Detect which cell encompasses the target text, then output its [X, Y] center coordinate. 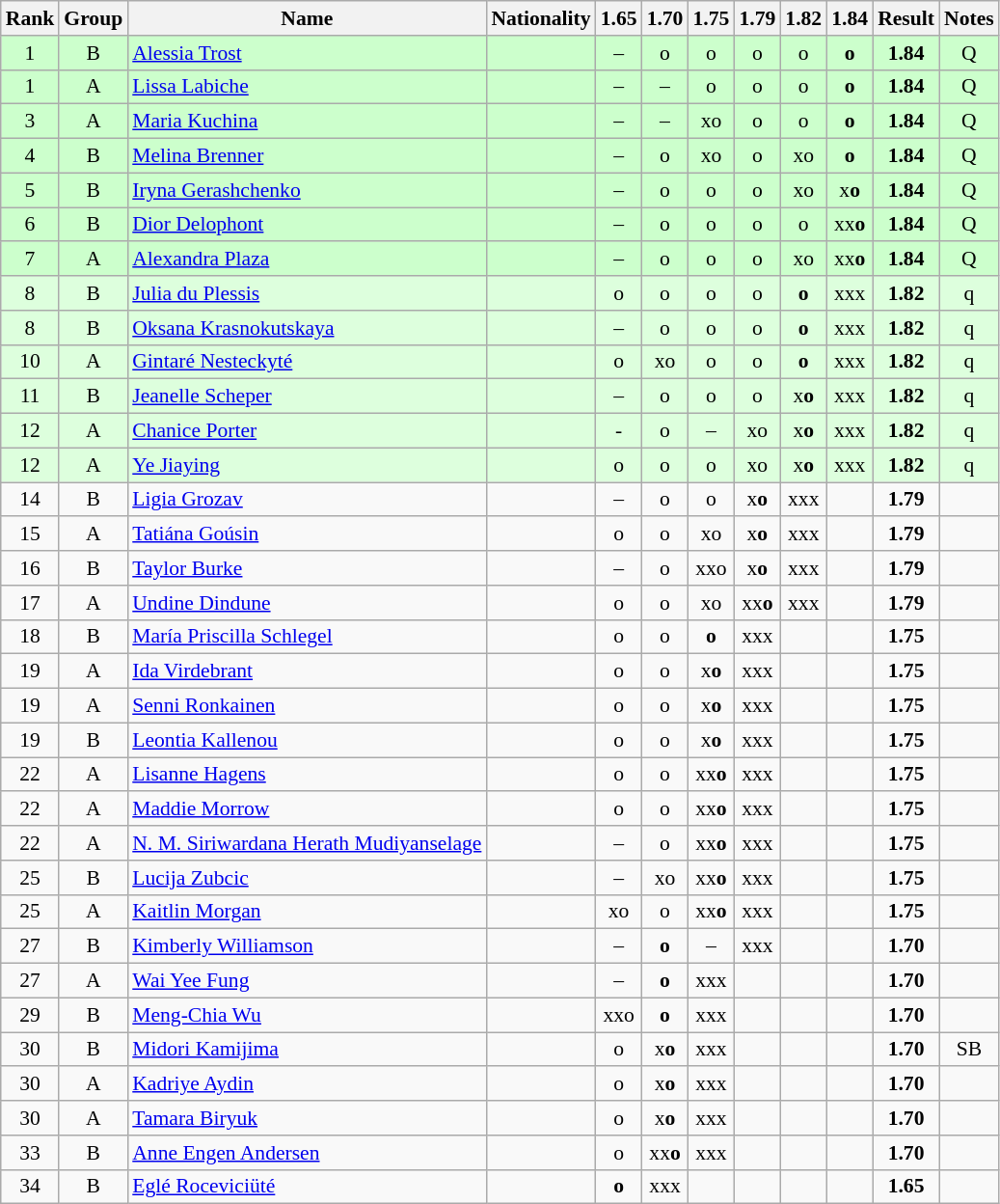
Group [93, 18]
Ligia Grozav [307, 500]
Tamara Biryuk [307, 1118]
Lissa Labiche [307, 87]
- [619, 431]
SB [969, 1050]
Taylor Burke [307, 568]
Midori Kamijima [307, 1050]
Undine Dindune [307, 603]
Oksana Krasnokutskaya [307, 328]
Senni Ronkainen [307, 706]
Ye Jiaying [307, 465]
Alexandra Plaza [307, 260]
Kaitlin Morgan [307, 912]
Leontia Kallenou [307, 740]
Wai Yee Fung [307, 981]
Maria Kuchina [307, 122]
Alessia Trost [307, 53]
Kimberly Williamson [307, 946]
Eglé Roceviciüté [307, 1187]
Dior Delophont [307, 225]
Chanice Porter [307, 431]
6 [31, 225]
16 [31, 568]
N. M. Siriwardana Herath Mudiyanselage [307, 843]
7 [31, 260]
10 [31, 362]
Iryna Gerashchenko [307, 190]
4 [31, 156]
5 [31, 190]
Notes [969, 18]
Maddie Morrow [307, 809]
Meng-Chia Wu [307, 1015]
17 [31, 603]
Melina Brenner [307, 156]
Rank [31, 18]
33 [31, 1153]
Name [307, 18]
Lisanne Hagens [307, 775]
34 [31, 1187]
18 [31, 637]
15 [31, 534]
Ida Virdebrant [307, 671]
Anne Engen Andersen [307, 1153]
Nationality [540, 18]
Gintaré Nesteckyté [307, 362]
29 [31, 1015]
11 [31, 397]
Kadriye Aydin [307, 1084]
Julia du Plessis [307, 293]
Tatiána Goúsin [307, 534]
14 [31, 500]
Jeanelle Scheper [307, 397]
3 [31, 122]
Result [906, 18]
María Priscilla Schlegel [307, 637]
Lucija Zubcic [307, 878]
